Search for the cell housing the specified text and yield its [X, Y] center coordinate. 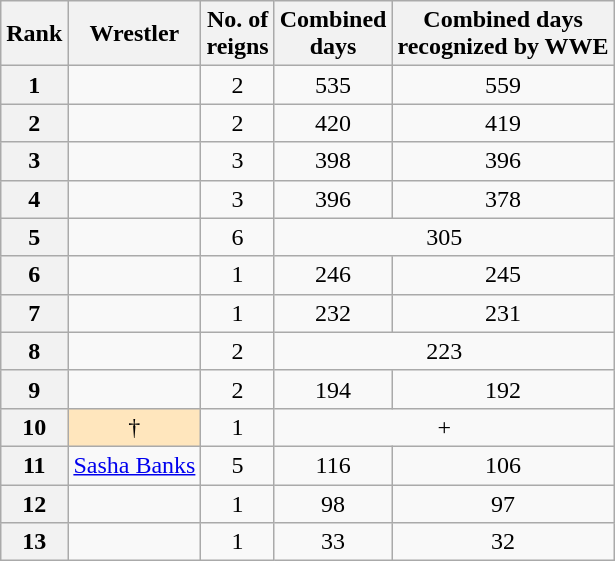
192 [503, 389]
8 [34, 351]
97 [503, 503]
Combineddays [333, 34]
Combined daysrecognized by WWE [503, 34]
106 [503, 465]
231 [503, 313]
232 [333, 313]
Sasha Banks [134, 465]
419 [503, 123]
305 [444, 237]
223 [444, 351]
116 [333, 465]
Rank [34, 34]
Wrestler [134, 34]
559 [503, 85]
13 [34, 542]
12 [34, 503]
No. ofreigns [238, 34]
246 [333, 275]
32 [503, 542]
33 [333, 542]
4 [34, 199]
194 [333, 389]
245 [503, 275]
+ [444, 427]
9 [34, 389]
11 [34, 465]
535 [333, 85]
† [134, 427]
98 [333, 503]
10 [34, 427]
7 [34, 313]
378 [503, 199]
398 [333, 161]
420 [333, 123]
